Scan for the cell matching the given text and deliver its [x, y] coordinate at center. 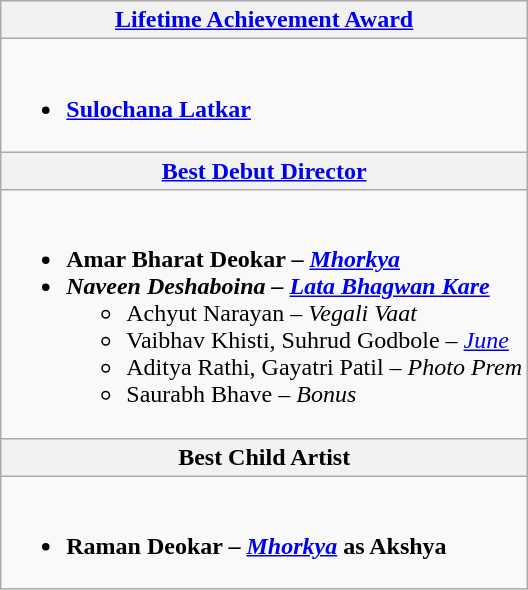
Lifetime Achievement Award [264, 20]
Best Debut Director [264, 171]
Sulochana Latkar [264, 96]
Raman Deokar – Mhorkya as Akshya [264, 532]
Best Child Artist [264, 457]
